Extract the [X, Y] coordinate from the center of the cell holding the provided text.  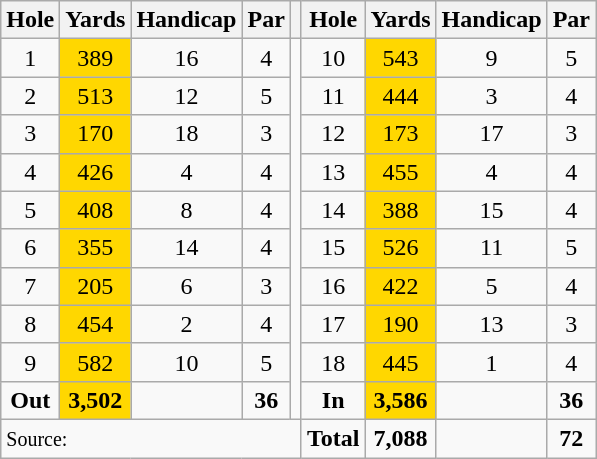
355 [96, 248]
170 [96, 134]
454 [96, 324]
513 [96, 96]
Source: [152, 438]
582 [96, 362]
543 [400, 58]
205 [96, 286]
7 [30, 286]
3,586 [400, 400]
526 [400, 248]
72 [571, 438]
389 [96, 58]
In [333, 400]
422 [400, 286]
455 [400, 172]
7,088 [400, 438]
408 [96, 210]
445 [400, 362]
426 [96, 172]
3,502 [96, 400]
Out [30, 400]
Total [333, 438]
388 [400, 210]
173 [400, 134]
444 [400, 96]
190 [400, 324]
